Output the (X, Y) coordinate of the center of the cell containing the given text.  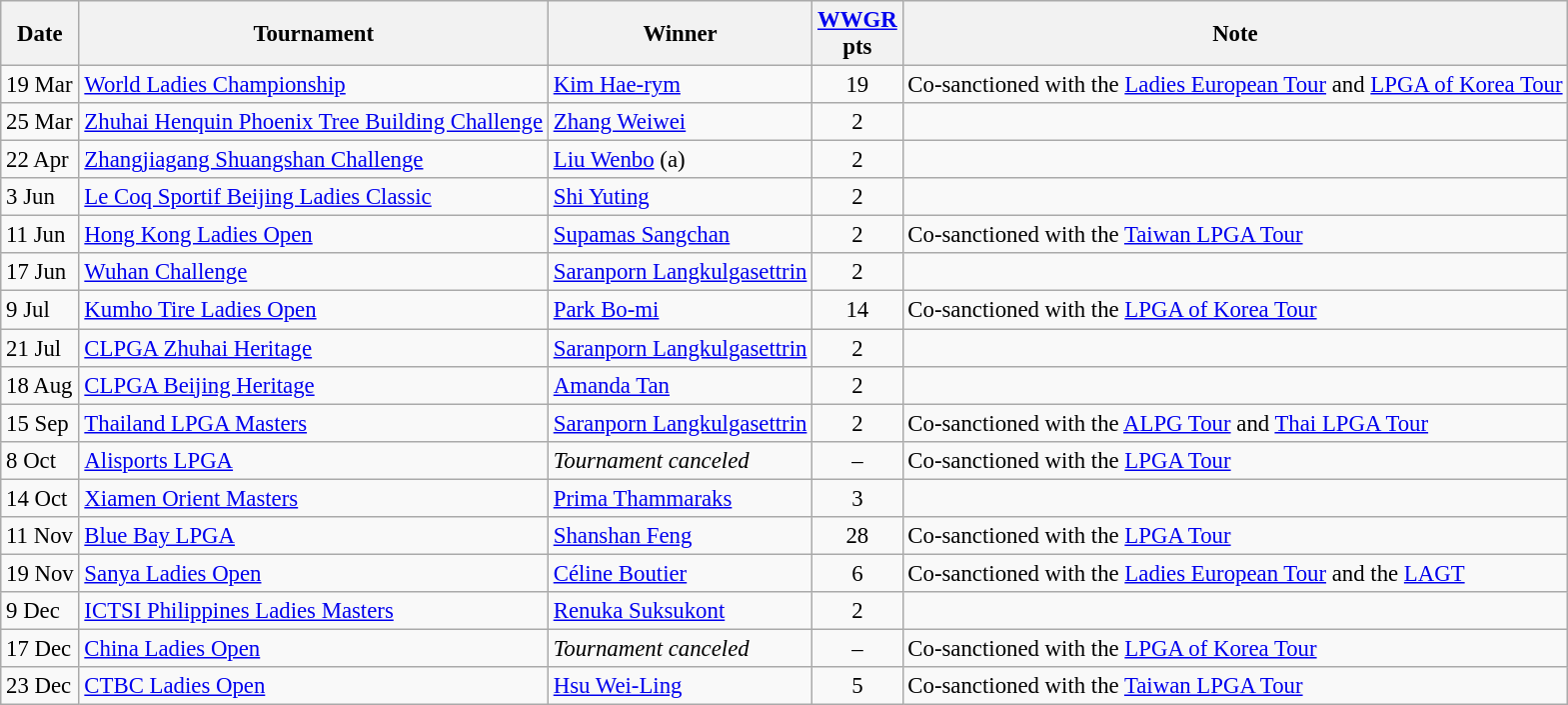
28 (857, 536)
Winner (680, 34)
9 Dec (40, 611)
Wuhan Challenge (314, 273)
Park Bo-mi (680, 310)
8 Oct (40, 460)
14 Oct (40, 498)
3 (857, 498)
9 Jul (40, 310)
21 Jul (40, 348)
Note (1235, 34)
17 Dec (40, 648)
World Ladies Championship (314, 85)
Liu Wenbo (a) (680, 160)
Date (40, 34)
25 Mar (40, 122)
Hong Kong Ladies Open (314, 235)
WWGRpts (857, 34)
Sanya Ladies Open (314, 573)
CLPGA Zhuhai Heritage (314, 348)
Shi Yuting (680, 197)
CLPGA Beijing Heritage (314, 385)
14 (857, 310)
Tournament (314, 34)
Hsu Wei-Ling (680, 686)
6 (857, 573)
Kumho Tire Ladies Open (314, 310)
Alisports LPGA (314, 460)
Zhuhai Henquin Phoenix Tree Building Challenge (314, 122)
11 Jun (40, 235)
Prima Thammaraks (680, 498)
Le Coq Sportif Beijing Ladies Classic (314, 197)
18 Aug (40, 385)
Co-sanctioned with the ALPG Tour and Thai LPGA Tour (1235, 423)
CTBC Ladies Open (314, 686)
11 Nov (40, 536)
Renuka Suksukont (680, 611)
Shanshan Feng (680, 536)
19 Nov (40, 573)
Xiamen Orient Masters (314, 498)
ICTSI Philippines Ladies Masters (314, 611)
Blue Bay LPGA (314, 536)
5 (857, 686)
3 Jun (40, 197)
19 (857, 85)
Supamas Sangchan (680, 235)
15 Sep (40, 423)
23 Dec (40, 686)
China Ladies Open (314, 648)
Zhangjiagang Shuangshan Challenge (314, 160)
Thailand LPGA Masters (314, 423)
17 Jun (40, 273)
Amanda Tan (680, 385)
22 Apr (40, 160)
Co-sanctioned with the Ladies European Tour and LPGA of Korea Tour (1235, 85)
Co-sanctioned with the Ladies European Tour and the LAGT (1235, 573)
Zhang Weiwei (680, 122)
19 Mar (40, 85)
Céline Boutier (680, 573)
Kim Hae-rym (680, 85)
